For the text-containing cell, return its midpoint in (x, y) coordinate format. 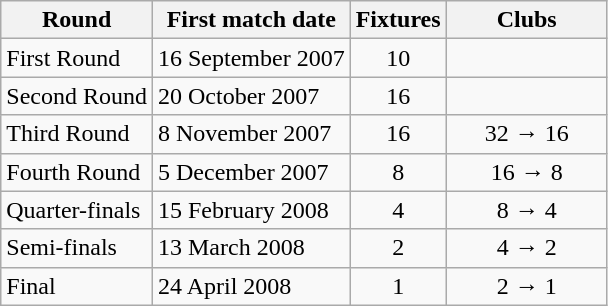
Round (77, 20)
Fourth Round (77, 172)
Quarter-finals (77, 210)
16 September 2007 (251, 58)
1 (398, 286)
Fixtures (398, 20)
8 (398, 172)
First match date (251, 20)
16 → 8 (526, 172)
First Round (77, 58)
Clubs (526, 20)
13 March 2008 (251, 248)
32 → 16 (526, 134)
Second Round (77, 96)
Semi-finals (77, 248)
8 → 4 (526, 210)
Third Round (77, 134)
10 (398, 58)
5 December 2007 (251, 172)
2 (398, 248)
2 → 1 (526, 286)
8 November 2007 (251, 134)
4 → 2 (526, 248)
15 February 2008 (251, 210)
4 (398, 210)
Final (77, 286)
20 October 2007 (251, 96)
24 April 2008 (251, 286)
